Return the [X, Y] coordinate for the center point of the cell that contains the specified text.  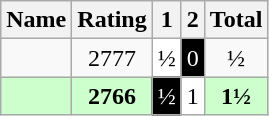
Total [236, 20]
1½ [236, 96]
Name [36, 20]
Rating [112, 20]
0 [192, 58]
2 [192, 20]
2766 [112, 96]
2777 [112, 58]
